Identify which cell holds the provided text, then report its (X, Y) central coordinate. 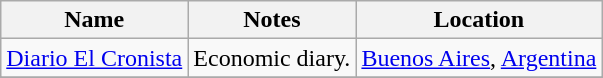
Name (94, 20)
Location (479, 20)
Buenos Aires, Argentina (479, 58)
Diario El Cronista (94, 58)
Economic diary. (272, 58)
Notes (272, 20)
